Extract the [X, Y] coordinate from the center of the cell holding the provided text.  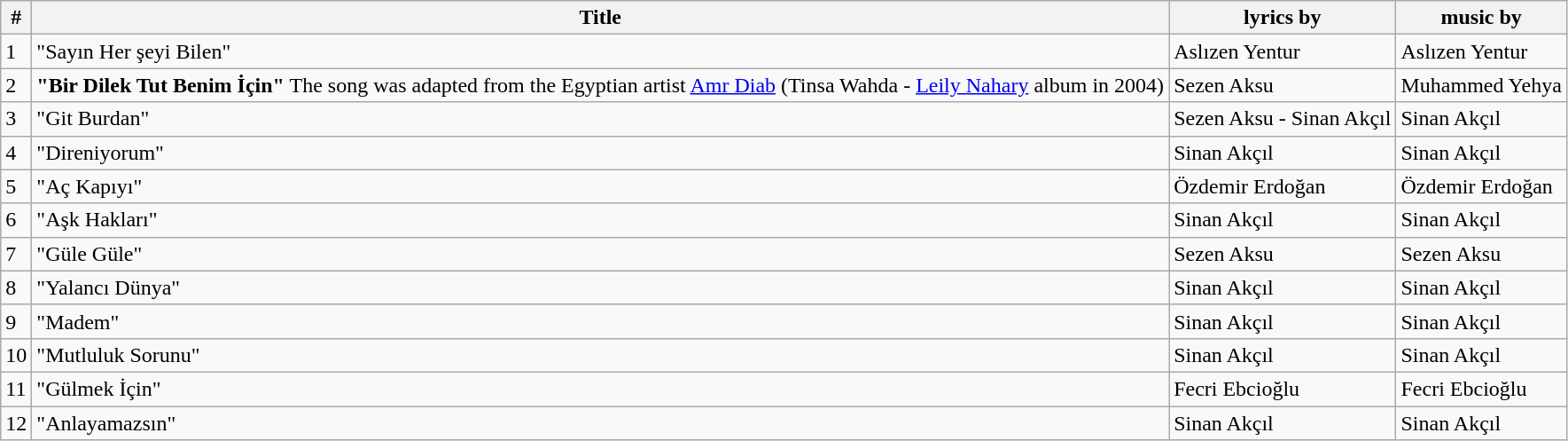
7 [16, 254]
"Gülmek İçin" [601, 389]
music by [1481, 18]
"Anlayamazsın" [601, 423]
11 [16, 389]
Sezen Aksu - Sinan Akçıl [1283, 119]
# [16, 18]
12 [16, 423]
"Aç Kapıyı" [601, 186]
3 [16, 119]
"Direniyorum" [601, 153]
"Yalancı Dünya" [601, 287]
5 [16, 186]
Title [601, 18]
lyrics by [1283, 18]
6 [16, 220]
Muhammed Yehya [1481, 85]
2 [16, 85]
10 [16, 355]
"Güle Güle" [601, 254]
"Sayın Her şeyi Bilen" [601, 51]
"Mutluluk Sorunu" [601, 355]
1 [16, 51]
8 [16, 287]
"Aşk Hakları" [601, 220]
"Bir Dilek Tut Benim İçin" The song was adapted from the Egyptian artist Amr Diab (Tinsa Wahda - Leily Nahary album in 2004) [601, 85]
"Madem" [601, 321]
9 [16, 321]
4 [16, 153]
"Git Burdan" [601, 119]
